Extract the (x, y) coordinate from the center of the cell holding the provided text.  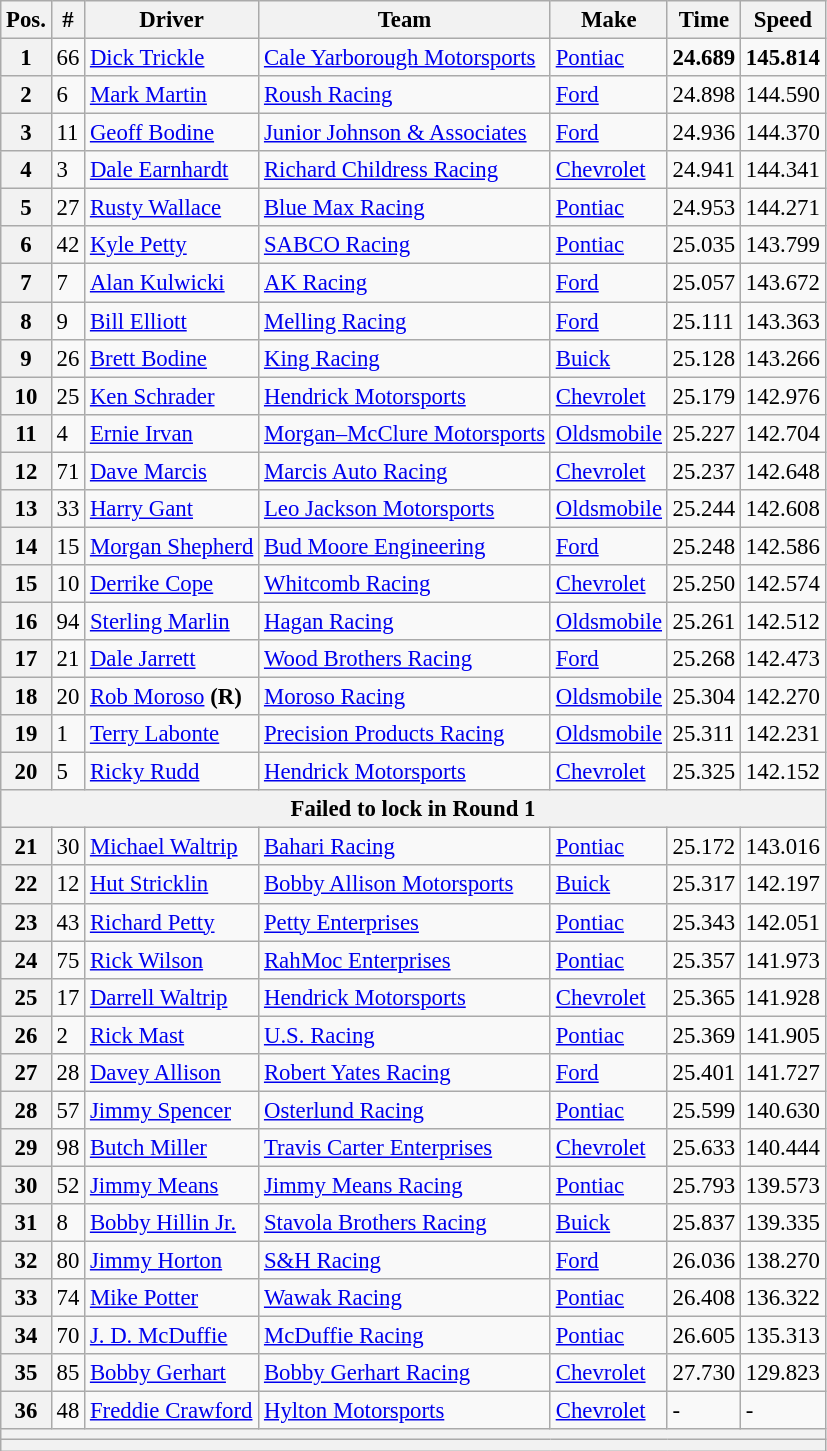
Butch Miller (172, 1148)
Pos. (26, 20)
Rick Wilson (172, 960)
Travis Carter Enterprises (405, 1148)
25.401 (704, 1073)
143.016 (784, 847)
25.357 (704, 960)
138.270 (784, 1261)
24.941 (704, 170)
Team (405, 20)
RahMoc Enterprises (405, 960)
Dave Marcis (172, 471)
Terry Labonte (172, 734)
Make (608, 20)
Hylton Motorsports (405, 1411)
142.574 (784, 584)
Roush Racing (405, 95)
25.317 (704, 885)
# (68, 20)
26.036 (704, 1261)
Ricky Rudd (172, 772)
Freddie Crawford (172, 1411)
25.250 (704, 584)
136.322 (784, 1298)
King Racing (405, 358)
Dick Trickle (172, 58)
142.473 (784, 659)
Mike Potter (172, 1298)
142.608 (784, 509)
142.231 (784, 734)
24 (26, 960)
24.689 (704, 58)
75 (68, 960)
Richard Childress Racing (405, 170)
25.128 (704, 358)
Brett Bodine (172, 358)
142.648 (784, 471)
25.057 (704, 283)
25.179 (704, 396)
139.573 (784, 1185)
Mark Martin (172, 95)
16 (26, 621)
22 (26, 885)
52 (68, 1185)
141.905 (784, 1035)
23 (26, 922)
139.335 (784, 1223)
Leo Jackson Motorsports (405, 509)
Bobby Hillin Jr. (172, 1223)
Jimmy Means Racing (405, 1185)
13 (26, 509)
Time (704, 20)
25.244 (704, 509)
98 (68, 1148)
Rick Mast (172, 1035)
80 (68, 1261)
140.444 (784, 1148)
25.248 (704, 546)
142.704 (784, 433)
Failed to lock in Round 1 (413, 809)
AK Racing (405, 283)
Robert Yates Racing (405, 1073)
McDuffie Racing (405, 1336)
Moroso Racing (405, 697)
Sterling Marlin (172, 621)
Wood Brothers Racing (405, 659)
Driver (172, 20)
Morgan–McClure Motorsports (405, 433)
Rob Moroso (R) (172, 697)
144.341 (784, 170)
142.152 (784, 772)
25.261 (704, 621)
26.408 (704, 1298)
Darrell Waltrip (172, 997)
Derrike Cope (172, 584)
Rusty Wallace (172, 208)
Jimmy Means (172, 1185)
142.270 (784, 697)
74 (68, 1298)
Osterlund Racing (405, 1110)
48 (68, 1411)
36 (26, 1411)
Dale Earnhardt (172, 170)
66 (68, 58)
42 (68, 245)
19 (26, 734)
143.799 (784, 245)
27.730 (704, 1373)
Kyle Petty (172, 245)
SABCO Racing (405, 245)
Jimmy Horton (172, 1261)
Ken Schrader (172, 396)
141.928 (784, 997)
25.227 (704, 433)
U.S. Racing (405, 1035)
Hut Stricklin (172, 885)
24.936 (704, 133)
J. D. McDuffie (172, 1336)
129.823 (784, 1373)
25.111 (704, 321)
Ernie Irvan (172, 433)
Whitcomb Racing (405, 584)
Geoff Bodine (172, 133)
141.973 (784, 960)
140.630 (784, 1110)
Blue Max Racing (405, 208)
Hagan Racing (405, 621)
141.727 (784, 1073)
Alan Kulwicki (172, 283)
Speed (784, 20)
144.271 (784, 208)
43 (68, 922)
25.837 (704, 1223)
144.590 (784, 95)
25.369 (704, 1035)
144.370 (784, 133)
94 (68, 621)
71 (68, 471)
Harry Gant (172, 509)
Morgan Shepherd (172, 546)
Bahari Racing (405, 847)
18 (26, 697)
135.313 (784, 1336)
Stavola Brothers Racing (405, 1223)
25.237 (704, 471)
32 (26, 1261)
S&H Racing (405, 1261)
Michael Waltrip (172, 847)
25.365 (704, 997)
25.311 (704, 734)
142.586 (784, 546)
Petty Enterprises (405, 922)
142.051 (784, 922)
Bill Elliott (172, 321)
85 (68, 1373)
142.976 (784, 396)
31 (26, 1223)
35 (26, 1373)
143.672 (784, 283)
Precision Products Racing (405, 734)
24.953 (704, 208)
34 (26, 1336)
Cale Yarborough Motorsports (405, 58)
25.633 (704, 1148)
Davey Allison (172, 1073)
Jimmy Spencer (172, 1110)
Junior Johnson & Associates (405, 133)
Marcis Auto Racing (405, 471)
26.605 (704, 1336)
25.793 (704, 1185)
25.304 (704, 697)
25.172 (704, 847)
25.343 (704, 922)
143.363 (784, 321)
25.325 (704, 772)
70 (68, 1336)
Bud Moore Engineering (405, 546)
Bobby Allison Motorsports (405, 885)
143.266 (784, 358)
Melling Racing (405, 321)
142.512 (784, 621)
145.814 (784, 58)
Bobby Gerhart Racing (405, 1373)
25.035 (704, 245)
Wawak Racing (405, 1298)
25.268 (704, 659)
Bobby Gerhart (172, 1373)
14 (26, 546)
Richard Petty (172, 922)
24.898 (704, 95)
25.599 (704, 1110)
29 (26, 1148)
Dale Jarrett (172, 659)
142.197 (784, 885)
57 (68, 1110)
